Extract the [X, Y] coordinate from the center of the cell holding the provided text.  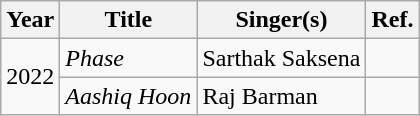
Raj Barman [282, 96]
Year [30, 20]
2022 [30, 77]
Sarthak Saksena [282, 58]
Ref. [392, 20]
Aashiq Hoon [128, 96]
Title [128, 20]
Phase [128, 58]
Singer(s) [282, 20]
